Capture the cell that displays the provided text and extract its (X, Y) central coordinate. 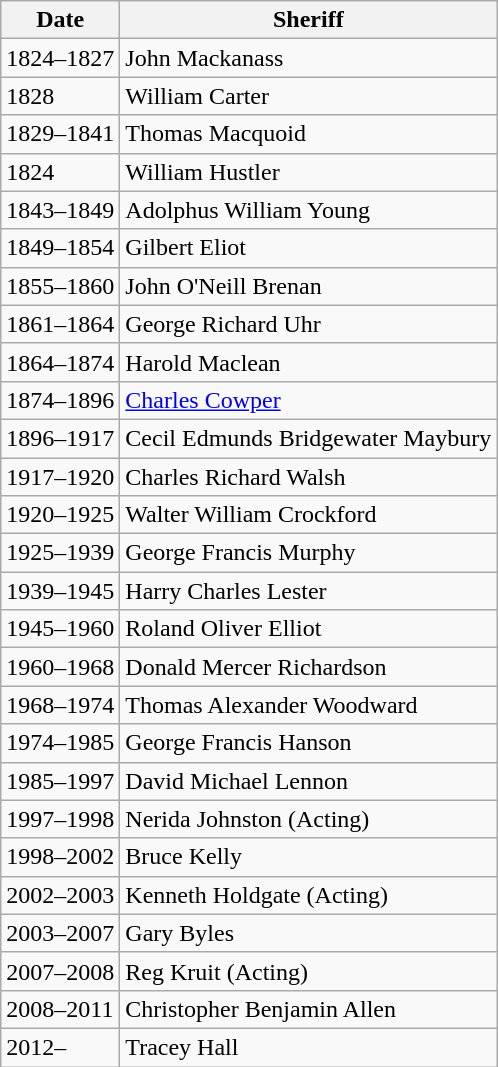
George Francis Hanson (308, 743)
1824–1827 (60, 58)
1974–1985 (60, 743)
Bruce Kelly (308, 857)
Gary Byles (308, 933)
2002–2003 (60, 895)
Thomas Macquoid (308, 134)
David Michael Lennon (308, 781)
1828 (60, 96)
1920–1925 (60, 515)
Adolphus William Young (308, 210)
Sheriff (308, 20)
Date (60, 20)
1997–1998 (60, 819)
1939–1945 (60, 591)
Charles Richard Walsh (308, 477)
1968–1974 (60, 705)
John Mackanass (308, 58)
Nerida Johnston (Acting) (308, 819)
Charles Cowper (308, 400)
1998–2002 (60, 857)
Harry Charles Lester (308, 591)
1945–1960 (60, 629)
William Hustler (308, 172)
Donald Mercer Richardson (308, 667)
George Francis Murphy (308, 553)
1861–1864 (60, 324)
1849–1854 (60, 248)
Tracey Hall (308, 1047)
John O'Neill Brenan (308, 286)
1843–1849 (60, 210)
Cecil Edmunds Bridgewater Maybury (308, 438)
1829–1841 (60, 134)
Thomas Alexander Woodward (308, 705)
1824 (60, 172)
Harold Maclean (308, 362)
1917–1920 (60, 477)
2008–2011 (60, 1009)
George Richard Uhr (308, 324)
Christopher Benjamin Allen (308, 1009)
2012– (60, 1047)
Kenneth Holdgate (Acting) (308, 895)
1960–1968 (60, 667)
2003–2007 (60, 933)
1864–1874 (60, 362)
1925–1939 (60, 553)
Reg Kruit (Acting) (308, 971)
1874–1896 (60, 400)
2007–2008 (60, 971)
1985–1997 (60, 781)
Walter William Crockford (308, 515)
1855–1860 (60, 286)
Gilbert Eliot (308, 248)
William Carter (308, 96)
1896–1917 (60, 438)
Roland Oliver Elliot (308, 629)
